Determine the [x, y] coordinate at the center of the cell enclosing the given text.  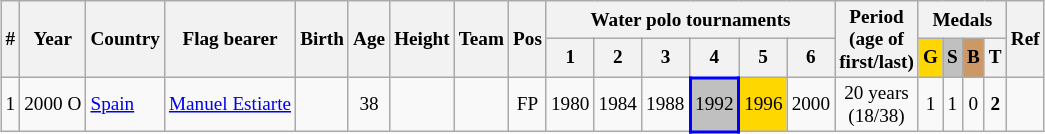
G [930, 58]
2000 O [53, 104]
38 [368, 104]
Team [481, 40]
T [995, 58]
Flag bearer [230, 40]
Medals [962, 20]
Country [125, 40]
0 [973, 104]
FP [527, 104]
Age [368, 40]
4 [714, 58]
S [952, 58]
Height [422, 40]
Period(age offirst/last) [877, 40]
Pos [527, 40]
20 years(18/38) [877, 104]
# [10, 40]
1988 [665, 104]
6 [811, 58]
1992 [714, 104]
Spain [125, 104]
Manuel Estiarte [230, 104]
3 [665, 58]
1980 [570, 104]
2000 [811, 104]
Ref [1025, 40]
1984 [618, 104]
Birth [322, 40]
1996 [763, 104]
Year [53, 40]
Water polo tournaments [690, 20]
B [973, 58]
5 [763, 58]
